Provide the (x, y) coordinate of the cell's center where the given text is located.  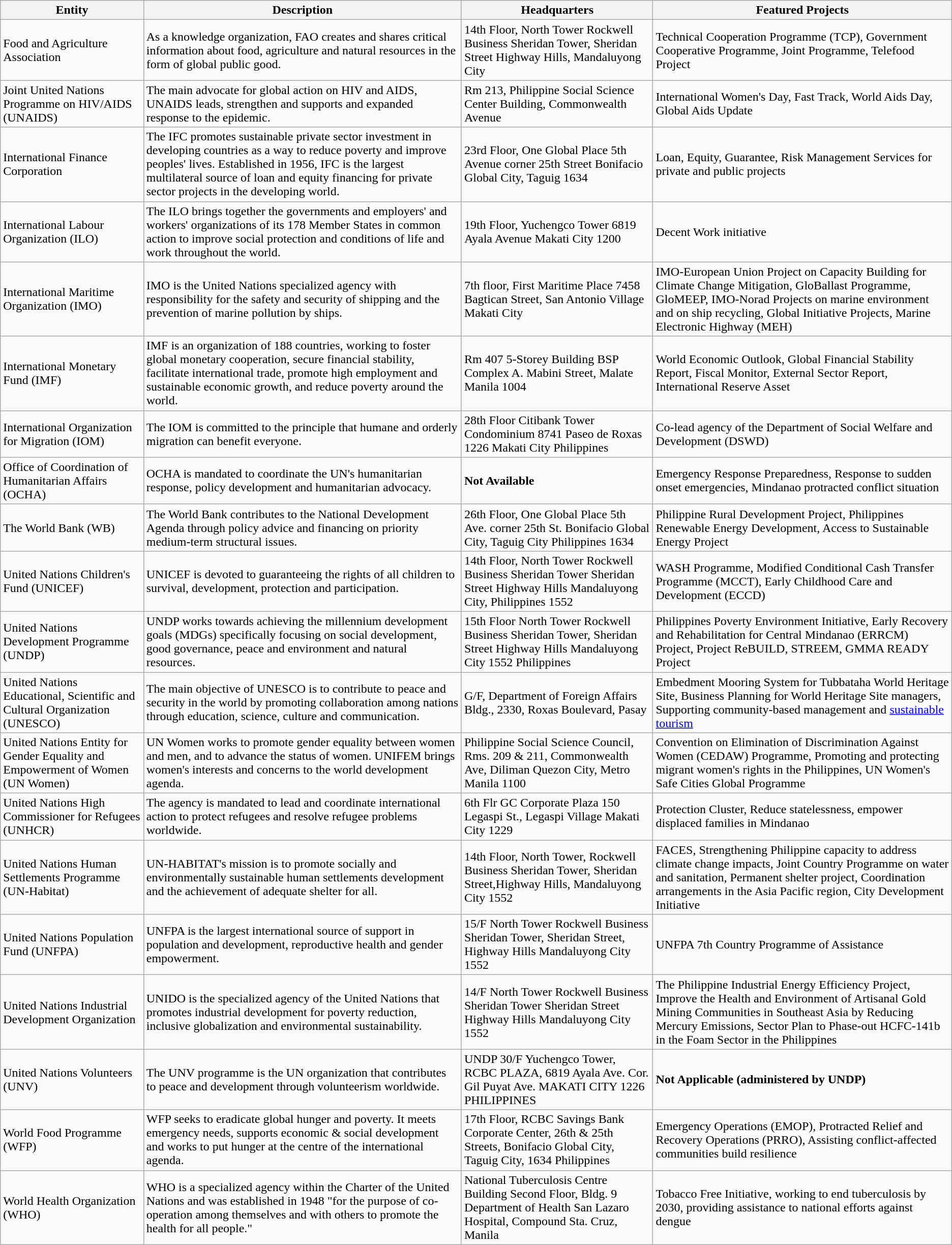
OCHA is mandated to coordinate the UN's humanitarian response, policy development and humanitarian advocacy. (302, 481)
UNICEF is devoted to guaranteeing the rights of all children to survival, development, protection and participation. (302, 581)
UNDP 30/F Yuchengco Tower, RCBC PLAZA, 6819 Ayala Ave. Cor. Gil Puyat Ave. MAKATI CITY 1226 PHILIPPINES (557, 1079)
7th floor, First Maritime Place 7458 Bagtican Street, San Antonio Village Makati City (557, 299)
UNFPA 7th Country Programme of Assistance (802, 945)
The UNV programme is the UN organization that contributes to peace and development through volunteerism worldwide. (302, 1079)
National Tuberculosis Centre Building Second Floor, Bldg. 9 Department of Health San Lazaro Hospital, Compound Sta. Cruz, Manila (557, 1207)
United Nations High Commissioner for Refugees (UNHCR) (72, 817)
United Nations Children's Fund (UNICEF) (72, 581)
Tobacco Free Initiative, working to end tuberculosis by 2030, providing assistance to national efforts against dengue (802, 1207)
World Economic Outlook, Global Financial Stability Report, Fiscal Monitor, External Sector Report, International Reserve Asset (802, 373)
United Nations Population Fund (UNFPA) (72, 945)
International Finance Corporation (72, 164)
Entity (72, 10)
International Maritime Organization (IMO) (72, 299)
International Labour Organization (ILO) (72, 232)
Co-lead agency of the Department of Social Welfare and Development (DSWD) (802, 434)
Philippine Social Science Council, Rms. 209 & 211, Commonwealth Ave, Diliman Quezon City, Metro Manila 1100 (557, 763)
The agency is mandated to lead and coordinate international action to protect refugees and resolve refugee problems worldwide. (302, 817)
Office of Coordination of Humanitarian Affairs (OCHA) (72, 481)
The main advocate for global action on HIV and AIDS, UNAIDS leads, strengthen and supports and expanded response to the epidemic. (302, 104)
United Nations Development Programme (UNDP) (72, 642)
The World Bank (WB) (72, 527)
14th Floor, North Tower Rockwell Business Sheridan Tower, Sheridan Street Highway Hills, Mandaluyong City (557, 50)
15th Floor North Tower Rockwell Business Sheridan Tower, Sheridan Street Highway Hills Mandaluyong City 1552 Philippines (557, 642)
Loan, Equity, Guarantee, Risk Management Services for private and public projects (802, 164)
Featured Projects (802, 10)
19th Floor, Yuchengco Tower 6819 Ayala Avenue Makati City 1200 (557, 232)
14/F North Tower Rockwell Business Sheridan Tower Sheridan Street Highway Hills Mandaluyong City 1552 (557, 1012)
Not Available (557, 481)
World Food Programme (WFP) (72, 1140)
Not Applicable (administered by UNDP) (802, 1079)
Headquarters (557, 10)
Joint United Nations Programme on HIV/AIDS (UNAIDS) (72, 104)
26th Floor, One Global Place 5th Ave. corner 25th St. Bonifacio Global City, Taguig City Philippines 1634 (557, 527)
Philippine Rural Development Project, Philippines Renewable Energy Development, Access to Sustainable Energy Project (802, 527)
International Organization for Migration (IOM) (72, 434)
United Nations Human Settlements Programme (UN-Habitat) (72, 877)
Food and Agriculture Association (72, 50)
14th Floor, North Tower, Rockwell Business Sheridan Tower, Sheridan Street,Highway Hills, Mandaluyong City 1552 (557, 877)
28th Floor Citibank Tower Condominium 8741 Paseo de Roxas 1226 Makati City Philippines (557, 434)
6th Flr GC Corporate Plaza 150 Legaspi St., Legaspi Village Makati City 1229 (557, 817)
14th Floor, North Tower Rockwell Business Sheridan Tower Sheridan Street Highway Hills Mandaluyong City, Philippines 1552 (557, 581)
Emergency Operations (EMOP), Protracted Relief and Recovery Operations (PRRO), Assisting conflict-affected communities build resilience (802, 1140)
Technical Cooperation Programme (TCP), Government Cooperative Programme, Joint Programme, Telefood Project (802, 50)
23rd Floor, One Global Place 5th Avenue corner 25th Street Bonifacio Global City, Taguig 1634 (557, 164)
United Nations Educational, Scientific and Cultural Organization (UNESCO) (72, 703)
Rm 213, Philippine Social Science Center Building, Commonwealth Avenue (557, 104)
The World Bank contributes to the National Development Agenda through policy advice and financing on priority medium-term structural issues. (302, 527)
Rm 407 5-Storey Building BSP Complex A. Mabini Street, Malate Manila 1004 (557, 373)
Decent Work initiative (802, 232)
G/F, Department of Foreign Affairs Bldg., 2330, Roxas Boulevard, Pasay (557, 703)
Protection Cluster, Reduce statelessness, empower displaced families in Mindanao (802, 817)
The IOM is committed to the principle that humane and orderly migration can benefit everyone. (302, 434)
Description (302, 10)
15/F North Tower Rockwell Business Sheridan Tower, Sheridan Street, Highway Hills Mandaluyong City 1552 (557, 945)
WASH Programme, Modified Conditional Cash Transfer Programme (MCCT), Early Childhood Care and Development (ECCD) (802, 581)
United Nations Industrial Development Organization (72, 1012)
International Monetary Fund (IMF) (72, 373)
International Women's Day, Fast Track, World Aids Day, Global Aids Update (802, 104)
Emergency Response Preparedness, Response to sudden onset emergencies, Mindanao protracted conflict situation (802, 481)
UNFPA is the largest international source of support in population and development, reproductive health and gender empowerment. (302, 945)
17th Floor, RCBC Savings Bank Corporate Center, 26th & 25th Streets, Bonifacio Global City, Taguig City, 1634 Philippines (557, 1140)
World Health Organization (WHO) (72, 1207)
United Nations Volunteers (UNV) (72, 1079)
United Nations Entity for Gender Equality and Empowerment of Women (UN Women) (72, 763)
